From the cell containing the given text, extract its center point as [x, y] coordinate. 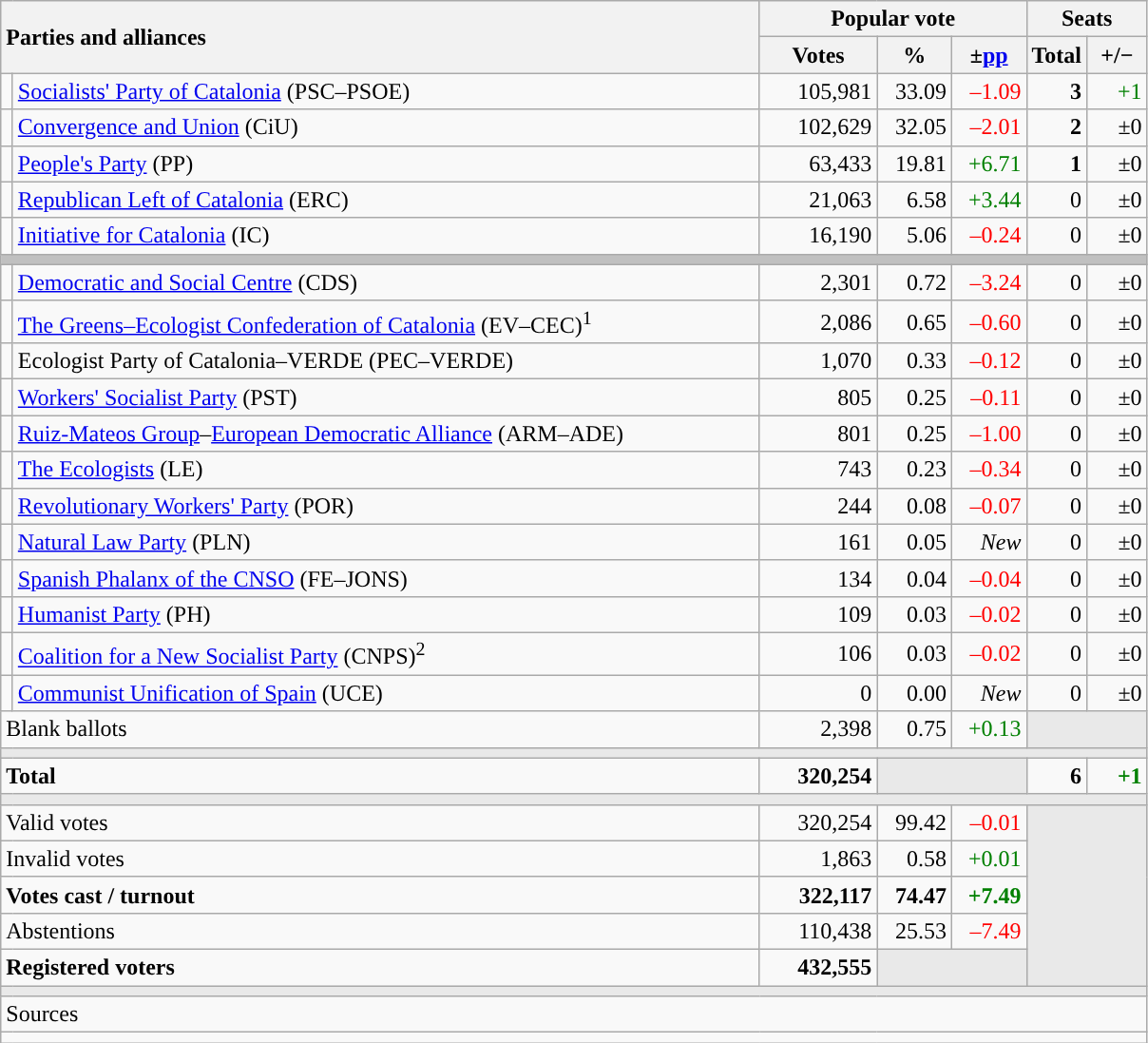
16,190 [818, 236]
Initiative for Catalonia (IC) [386, 236]
0.08 [914, 506]
6.58 [914, 200]
+7.49 [988, 895]
1 [1057, 164]
0.65 [914, 321]
25.53 [914, 931]
–0.12 [988, 361]
244 [818, 506]
Parties and alliances [380, 37]
Spanish Phalanx of the CNSO (FE–JONS) [386, 578]
Seats [1087, 19]
19.81 [914, 164]
Convergence and Union (CiU) [386, 127]
Votes cast / turnout [380, 895]
Sources [574, 1014]
Ecologist Party of Catalonia–VERDE (PEC–VERDE) [386, 361]
109 [818, 614]
6 [1057, 776]
161 [818, 542]
1,863 [818, 859]
–0.04 [988, 578]
The Ecologists (LE) [386, 470]
–1.00 [988, 434]
743 [818, 470]
–1.09 [988, 91]
The Greens–Ecologist Confederation of Catalonia (EV–CEC)1 [386, 321]
Invalid votes [380, 859]
+0.01 [988, 859]
Registered voters [380, 967]
0.58 [914, 859]
+6.71 [988, 164]
+/− [1118, 55]
102,629 [818, 127]
–0.07 [988, 506]
–0.01 [988, 822]
0.75 [914, 729]
Communist Unification of Spain (UCE) [386, 693]
5.06 [914, 236]
–0.11 [988, 397]
105,981 [818, 91]
805 [818, 397]
Abstentions [380, 931]
Popular vote [893, 19]
–3.24 [988, 282]
432,555 [818, 967]
33.09 [914, 91]
1,070 [818, 361]
% [914, 55]
0.04 [914, 578]
2,398 [818, 729]
Democratic and Social Centre (CDS) [386, 282]
Ruiz-Mateos Group–European Democratic Alliance (ARM–ADE) [386, 434]
110,438 [818, 931]
801 [818, 434]
+3.44 [988, 200]
3 [1057, 91]
Natural Law Party (PLN) [386, 542]
–7.49 [988, 931]
Blank ballots [380, 729]
0.33 [914, 361]
People's Party (PP) [386, 164]
32.05 [914, 127]
2,301 [818, 282]
63,433 [818, 164]
0.23 [914, 470]
+0.13 [988, 729]
–0.24 [988, 236]
0.72 [914, 282]
21,063 [818, 200]
106 [818, 654]
–0.34 [988, 470]
Coalition for a New Socialist Party (CNPS)2 [386, 654]
–2.01 [988, 127]
2,086 [818, 321]
±pp [988, 55]
–0.60 [988, 321]
Socialists' Party of Catalonia (PSC–PSOE) [386, 91]
Valid votes [380, 822]
0.00 [914, 693]
322,117 [818, 895]
74.47 [914, 895]
Workers' Socialist Party (PST) [386, 397]
Votes [818, 55]
Republican Left of Catalonia (ERC) [386, 200]
2 [1057, 127]
99.42 [914, 822]
Humanist Party (PH) [386, 614]
0.05 [914, 542]
Revolutionary Workers' Party (POR) [386, 506]
134 [818, 578]
